Provide the [x, y] coordinate of the cell's center where the given text is located.  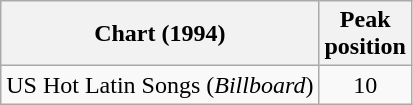
Peakposition [365, 34]
US Hot Latin Songs (Billboard) [160, 85]
Chart (1994) [160, 34]
10 [365, 85]
